For the text-containing cell, return its midpoint in [x, y] coordinate format. 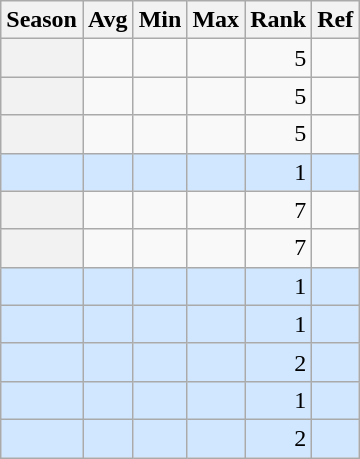
Rank [278, 20]
Min [160, 20]
Season [42, 20]
Max [216, 20]
Avg [108, 20]
Ref [336, 20]
